Return (x, y) of the center of cell containing provided text 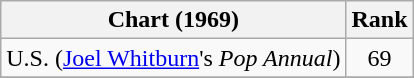
Rank (380, 20)
69 (380, 58)
U.S. (Joel Whitburn's Pop Annual) (174, 58)
Chart (1969) (174, 20)
